Return the (x, y) coordinate for the center point of the cell that contains the specified text.  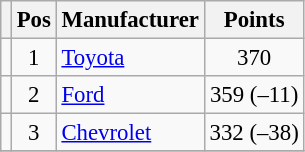
332 (–38) (254, 133)
359 (–11) (254, 95)
Toyota (130, 58)
Points (254, 20)
Ford (130, 95)
3 (34, 133)
Manufacturer (130, 20)
370 (254, 58)
2 (34, 95)
1 (34, 58)
Pos (34, 20)
Chevrolet (130, 133)
